Return the [x, y] coordinate for the center point of the cell that contains the specified text.  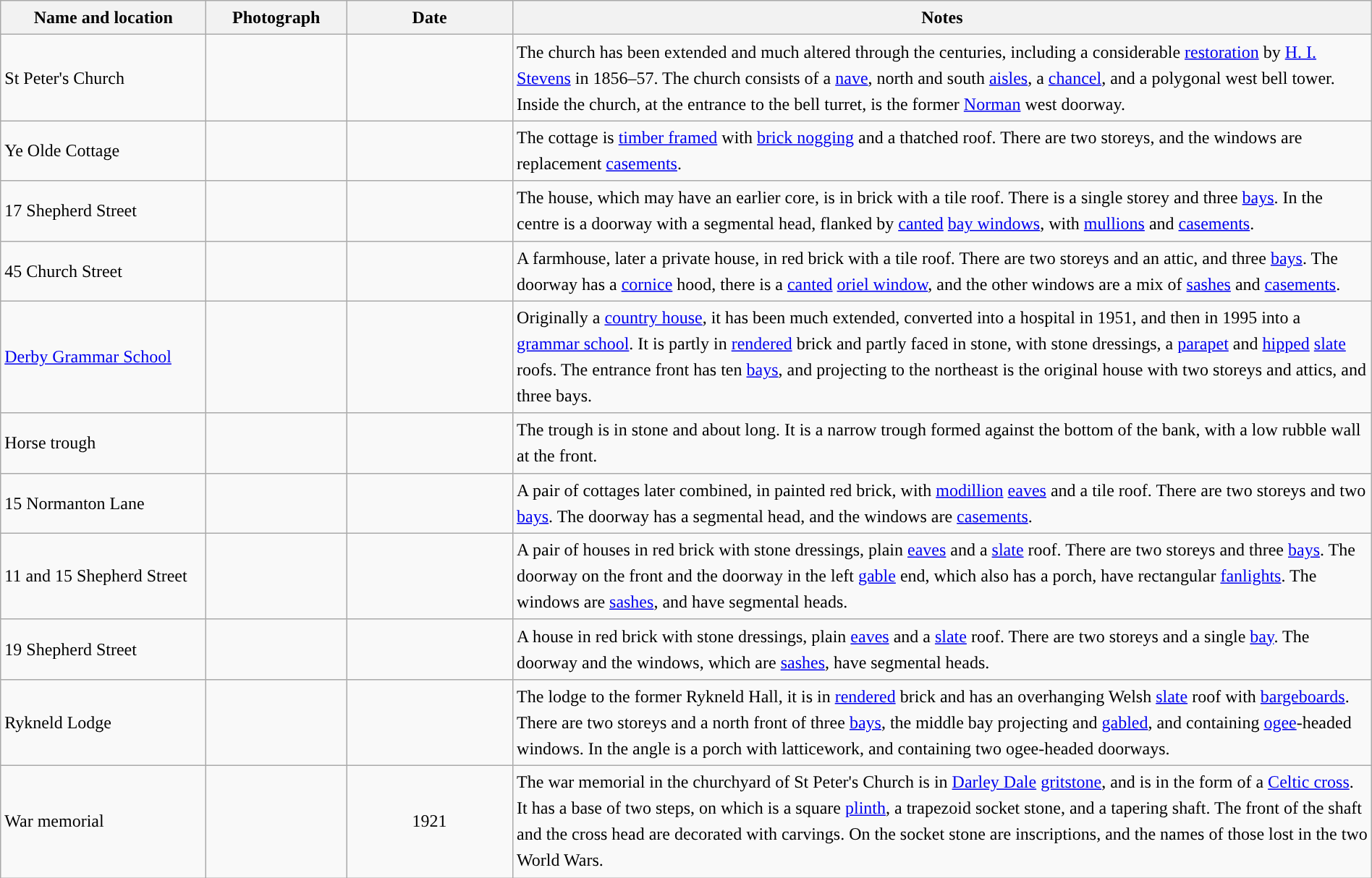
Photograph [276, 17]
Horse trough [103, 443]
War memorial [103, 822]
45 Church Street [103, 270]
1921 [430, 822]
Date [430, 17]
The trough is in stone and about long. It is a narrow trough formed against the bottom of the bank, with a low rubble wall at the front. [942, 443]
The cottage is timber framed with brick nogging and a thatched roof. There are two storeys, and the windows are replacement casements. [942, 150]
Notes [942, 17]
St Peter's Church [103, 78]
Name and location [103, 17]
19 Shepherd Street [103, 649]
Rykneld Lodge [103, 722]
Ye Olde Cottage [103, 150]
Derby Grammar School [103, 357]
15 Normanton Lane [103, 503]
11 and 15 Shepherd Street [103, 576]
17 Shepherd Street [103, 211]
